Output the (X, Y) coordinate of the center of the cell containing the given text.  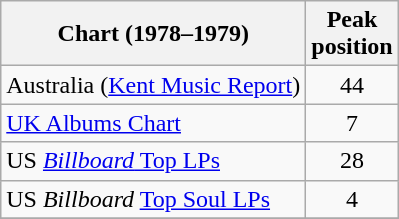
Chart (1978–1979) (154, 34)
US Billboard Top Soul LPs (154, 199)
44 (352, 85)
UK Albums Chart (154, 123)
7 (352, 123)
28 (352, 161)
4 (352, 199)
US Billboard Top LPs (154, 161)
Peakposition (352, 34)
Australia (Kent Music Report) (154, 85)
